Identify which cell holds the provided text, then report its (x, y) central coordinate. 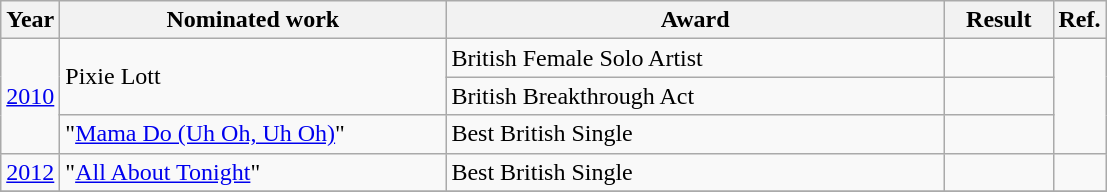
British Female Solo Artist (696, 58)
"Mama Do (Uh Oh, Uh Oh)" (253, 134)
2010 (30, 96)
Result (998, 20)
"All About Tonight" (253, 172)
Year (30, 20)
Award (696, 20)
2012 (30, 172)
Pixie Lott (253, 77)
Ref. (1080, 20)
British Breakthrough Act (696, 96)
Nominated work (253, 20)
